Capture the cell that displays the provided text and extract its (x, y) central coordinate. 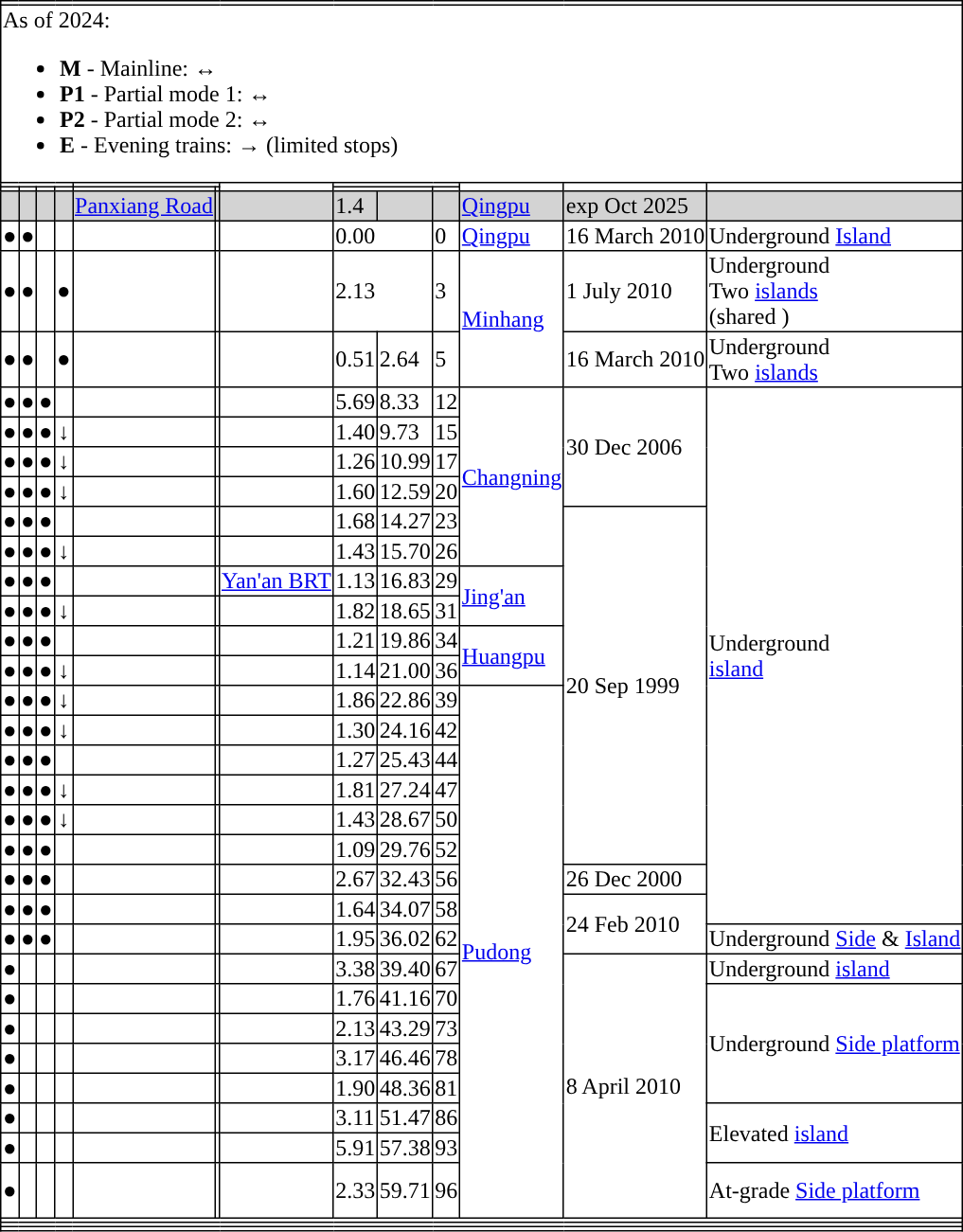
Panxiang Road (144, 206)
10.99 (405, 462)
Underground Two islands (shared ) (835, 292)
1.86 (355, 701)
30 Dec 2006 (634, 447)
32.43 (405, 880)
0 (446, 236)
52 (446, 849)
exp Oct 2025 (634, 206)
34 (446, 641)
3.17 (355, 1059)
16.83 (405, 581)
22.86 (405, 701)
25.43 (405, 760)
Huangpu (512, 655)
14.27 (405, 522)
15 (446, 432)
At-grade Side platform (835, 1190)
24 Feb 2010 (634, 924)
1.09 (355, 849)
19.86 (405, 641)
20 Sep 1999 (634, 686)
Yan'an BRT (276, 581)
3 (446, 292)
Underground Side & Island (835, 939)
86 (446, 1118)
0.00 (383, 236)
12.59 (405, 491)
24.16 (405, 730)
41.16 (405, 999)
20 (446, 491)
39.40 (405, 969)
2.33 (355, 1190)
12 (446, 402)
44 (446, 760)
42 (446, 730)
15.70 (405, 551)
1.21 (355, 641)
21.00 (405, 670)
34.07 (405, 909)
3.38 (355, 969)
26 Dec 2000 (634, 880)
51.47 (405, 1118)
29.76 (405, 849)
31 (446, 611)
As of 2024:M - Mainline: ↔ P1 - Partial mode 1: ↔ P2 - Partial mode 2: ↔ E - Evening trains: → (limited stops) (482, 94)
70 (446, 999)
Underground Two islands (835, 359)
18.65 (405, 611)
43.29 (405, 1028)
1.95 (355, 939)
1.13 (355, 581)
28.67 (405, 820)
1.14 (355, 670)
29 (446, 581)
73 (446, 1028)
1.40 (355, 432)
48.36 (405, 1088)
Underground Island (835, 236)
47 (446, 790)
8 April 2010 (634, 1085)
1.30 (355, 730)
1.4 (355, 206)
3.11 (355, 1118)
1.68 (355, 522)
1.64 (355, 909)
59.71 (405, 1190)
81 (446, 1088)
2.67 (355, 880)
78 (446, 1059)
8.33 (405, 402)
1.27 (355, 760)
Pudong (512, 952)
5.91 (355, 1148)
9.73 (405, 432)
0.51 (355, 359)
5.69 (355, 402)
1 July 2010 (634, 292)
17 (446, 462)
1.82 (355, 611)
5 (446, 359)
23 (446, 522)
1.76 (355, 999)
93 (446, 1148)
Jing'an (512, 597)
36.02 (405, 939)
1.90 (355, 1088)
67 (446, 969)
Elevated island (835, 1133)
1.26 (355, 462)
Changning (512, 477)
1.60 (355, 491)
57.38 (405, 1148)
Minhang (512, 319)
58 (446, 909)
62 (446, 939)
26 (446, 551)
46.46 (405, 1059)
27.24 (405, 790)
1.81 (355, 790)
39 (446, 701)
96 (446, 1190)
36 (446, 670)
50 (446, 820)
Underground Side platform (835, 1044)
56 (446, 880)
2.64 (405, 359)
